Find where the given text appears and provide that cell's center as [X, Y] coordinate. 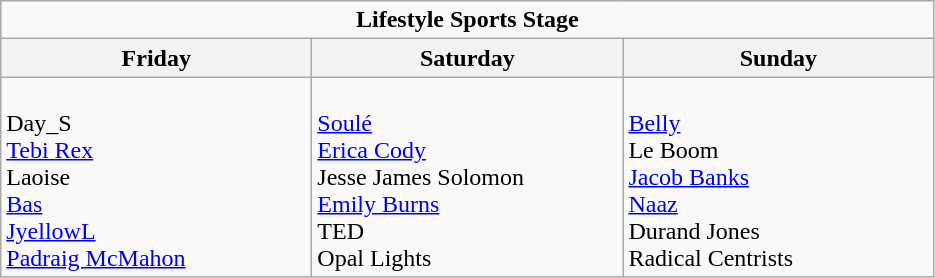
Day_S Tebi Rex Laoise Bas JyellowL Padraig McMahon [156, 177]
Belly Le Boom Jacob Banks Naaz Durand Jones Radical Centrists [778, 177]
Friday [156, 58]
Lifestyle Sports Stage [468, 20]
Saturday [468, 58]
Soulé Erica Cody Jesse James Solomon Emily Burns TED Opal Lights [468, 177]
Sunday [778, 58]
